For the text-containing cell, return its midpoint in (x, y) coordinate format. 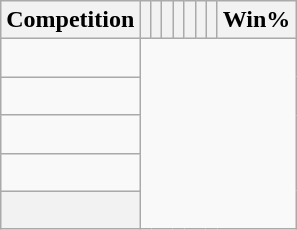
Win% (256, 20)
Competition (70, 20)
